Provide the (X, Y) coordinate of the cell's center where the given text is located.  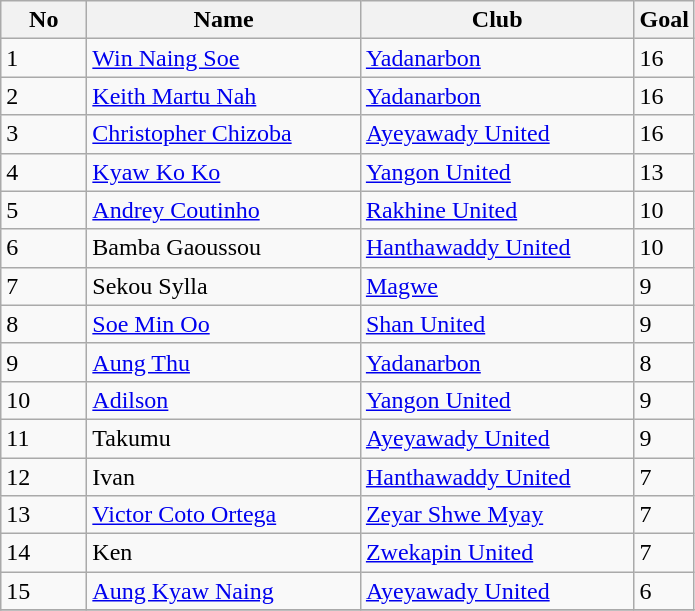
No (44, 20)
Aung Kyaw Naing (224, 591)
Kyaw Ko Ko (224, 172)
14 (44, 553)
Keith Martu Nah (224, 96)
Bamba Gaoussou (224, 248)
Zwekapin United (497, 553)
Takumu (224, 438)
Win Naing Soe (224, 58)
Ivan (224, 477)
Ken (224, 553)
15 (44, 591)
11 (44, 438)
4 (44, 172)
Christopher Chizoba (224, 134)
Aung Thu (224, 362)
3 (44, 134)
2 (44, 96)
Andrey Coutinho (224, 210)
Soe Min Oo (224, 324)
Adilson (224, 400)
Magwe (497, 286)
12 (44, 477)
Zeyar Shwe Myay (497, 515)
Club (497, 20)
Shan United (497, 324)
5 (44, 210)
1 (44, 58)
Sekou Sylla (224, 286)
Goal (664, 20)
Name (224, 20)
Victor Coto Ortega (224, 515)
Rakhine United (497, 210)
